Provide the [x, y] coordinate of the cell's center where the given text is located.  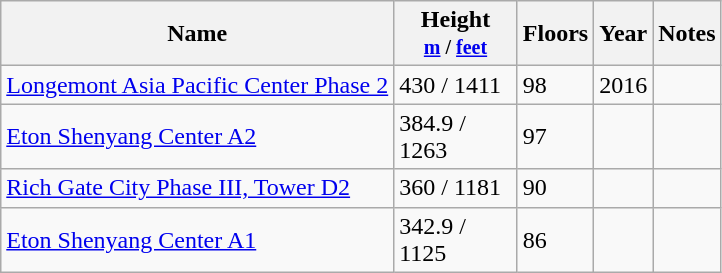
Floors [555, 34]
Name [198, 34]
Eton Shenyang Center A1 [198, 240]
98 [555, 85]
360 / 1181 [456, 188]
90 [555, 188]
Heightm / feet [456, 34]
384.9 / 1263 [456, 136]
Eton Shenyang Center A2 [198, 136]
Notes [687, 34]
97 [555, 136]
342.9 / 1125 [456, 240]
Rich Gate City Phase III, Tower D2 [198, 188]
86 [555, 240]
Year [624, 34]
Longemont Asia Pacific Center Phase 2 [198, 85]
2016 [624, 85]
430 / 1411 [456, 85]
